Determine the [X, Y] coordinate at the center of the cell enclosing the given text.  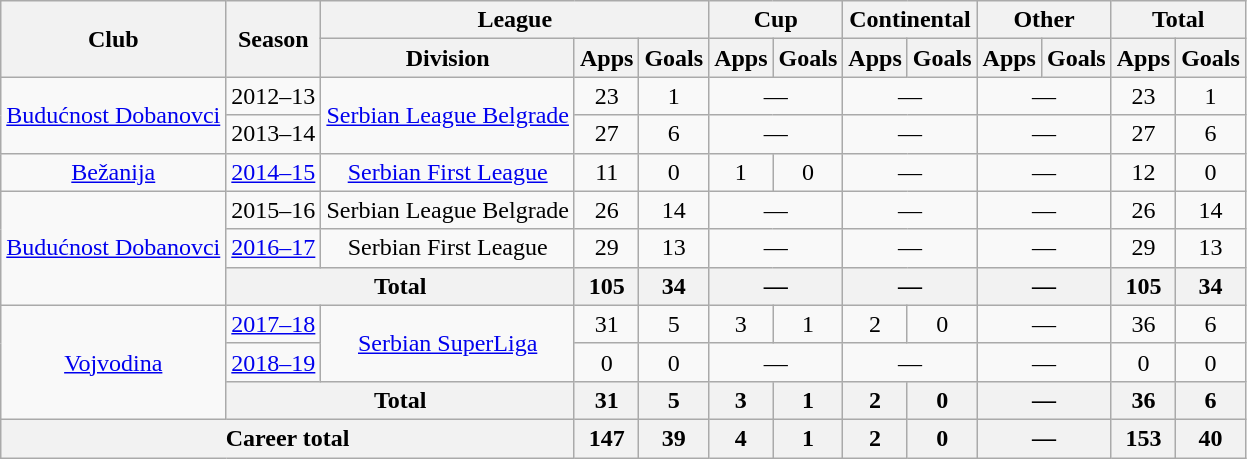
Cup [776, 20]
Career total [288, 438]
Division [448, 58]
Season [274, 39]
Vojvodina [114, 362]
147 [606, 438]
2013–14 [274, 134]
4 [741, 438]
2014–15 [274, 172]
League [515, 20]
11 [606, 172]
Club [114, 39]
39 [674, 438]
2017–18 [274, 324]
Serbian SuperLiga [448, 343]
2015–16 [274, 210]
2016–17 [274, 248]
2018–19 [274, 362]
12 [1143, 172]
153 [1143, 438]
Other [1044, 20]
2012–13 [274, 96]
40 [1211, 438]
Continental [910, 20]
Bežanija [114, 172]
